Scan for the cell matching the given text and deliver its (X, Y) coordinate at center. 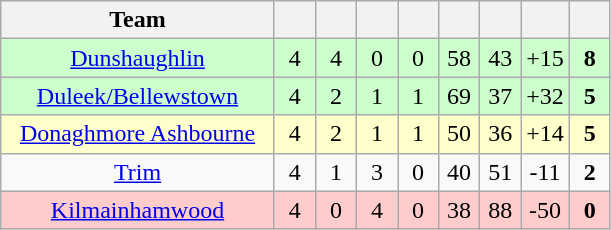
69 (460, 96)
-11 (546, 172)
Donaghmore Ashbourne (138, 134)
43 (500, 58)
38 (460, 210)
+14 (546, 134)
Team (138, 20)
+32 (546, 96)
37 (500, 96)
Kilmainhamwood (138, 210)
Duleek/Bellewstown (138, 96)
3 (376, 172)
Trim (138, 172)
58 (460, 58)
36 (500, 134)
8 (590, 58)
88 (500, 210)
50 (460, 134)
-50 (546, 210)
Dunshaughlin (138, 58)
51 (500, 172)
40 (460, 172)
+15 (546, 58)
